Determine the [X, Y] coordinate at the center of the cell enclosing the given text.  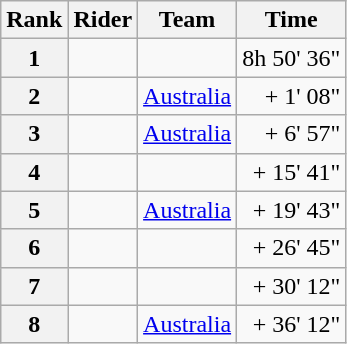
1 [34, 58]
3 [34, 134]
+ 36' 12" [292, 324]
5 [34, 210]
+ 30' 12" [292, 286]
Time [292, 20]
+ 6' 57" [292, 134]
Team [188, 20]
+ 26' 45" [292, 248]
Rank [34, 20]
6 [34, 248]
+ 19' 43" [292, 210]
2 [34, 96]
+ 15' 41" [292, 172]
7 [34, 286]
8 [34, 324]
8h 50' 36" [292, 58]
+ 1' 08" [292, 96]
Rider [103, 20]
4 [34, 172]
